Return [X, Y] of the center of cell containing provided text 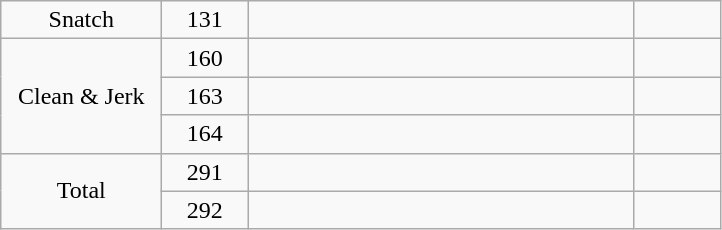
291 [205, 172]
292 [205, 210]
163 [205, 96]
164 [205, 134]
Clean & Jerk [82, 96]
Total [82, 191]
160 [205, 58]
131 [205, 20]
Snatch [82, 20]
